From the cell containing the given text, extract its center point as [x, y] coordinate. 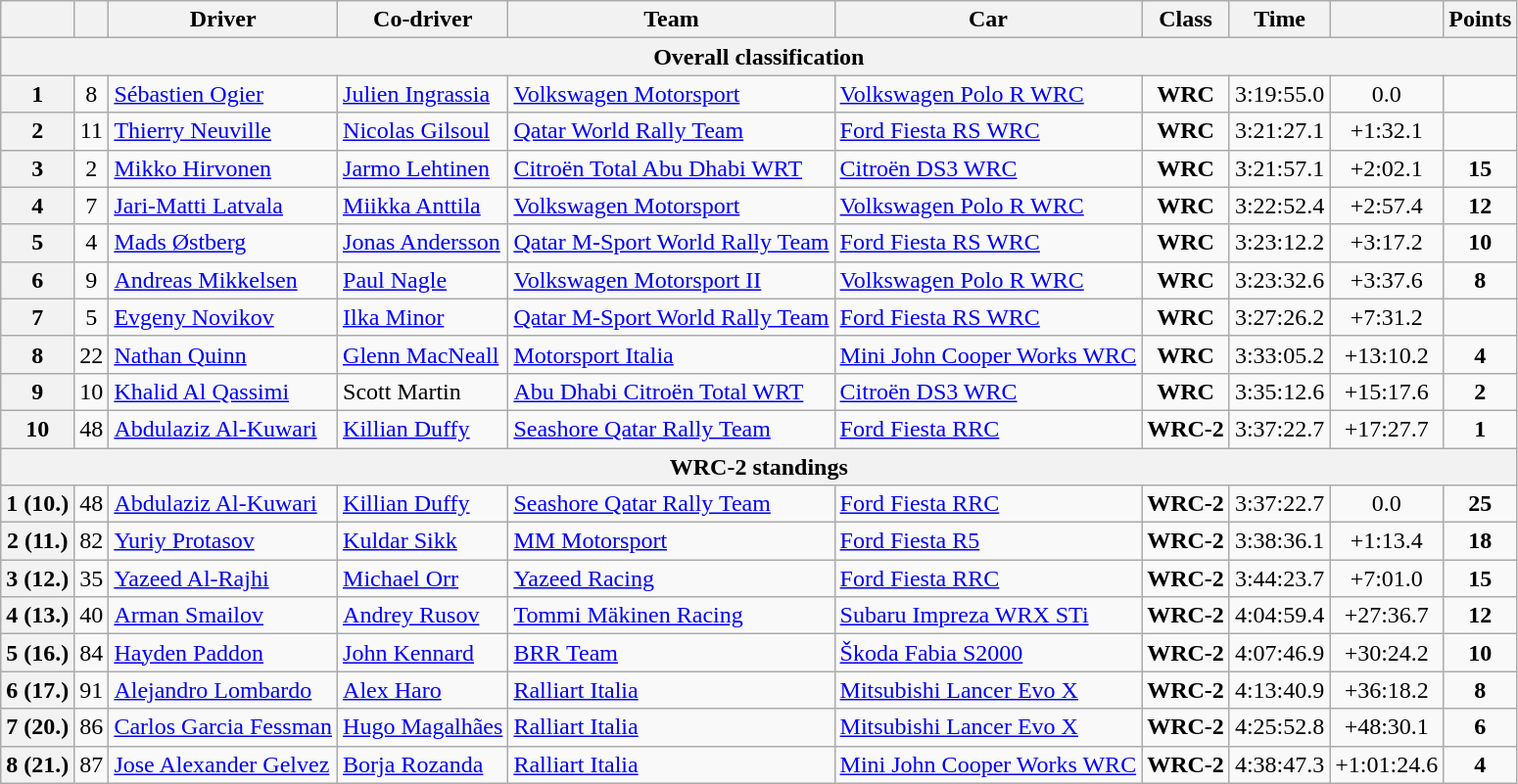
Hugo Magalhães [423, 727]
3:19:55.0 [1279, 94]
+2:02.1 [1387, 168]
Thierry Neuville [223, 131]
+36:18.2 [1387, 690]
Alejandro Lombardo [223, 690]
Jonas Andersson [423, 243]
John Kennard [423, 653]
8 (21.) [37, 764]
+7:31.2 [1387, 317]
Volkswagen Motorsport II [672, 280]
Jarmo Lehtinen [423, 168]
+30:24.2 [1387, 653]
2 (11.) [37, 541]
Carlos Garcia Fessman [223, 727]
Qatar World Rally Team [672, 131]
Paul Nagle [423, 280]
Yuriy Protasov [223, 541]
Overall classification [759, 57]
1 (10.) [37, 504]
Jari-Matti Latvala [223, 206]
+15:17.6 [1387, 392]
Car [988, 20]
Borja Rozanda [423, 764]
35 [92, 578]
3:23:32.6 [1279, 280]
Hayden Paddon [223, 653]
3:38:36.1 [1279, 541]
3:23:12.2 [1279, 243]
82 [92, 541]
Andrey Rusov [423, 616]
MM Motorsport [672, 541]
3:27:26.2 [1279, 317]
22 [92, 354]
3:33:05.2 [1279, 354]
Sébastien Ogier [223, 94]
+1:13.4 [1387, 541]
Team [672, 20]
+17:27.7 [1387, 429]
Kuldar Sikk [423, 541]
91 [92, 690]
Mikko Hirvonen [223, 168]
WRC-2 standings [759, 467]
Jose Alexander Gelvez [223, 764]
Ford Fiesta R5 [988, 541]
Yazeed Al-Rajhi [223, 578]
Tommi Mäkinen Racing [672, 616]
Nicolas Gilsoul [423, 131]
87 [92, 764]
+2:57.4 [1387, 206]
Driver [223, 20]
Arman Smailov [223, 616]
4 (13.) [37, 616]
Abu Dhabi Citroën Total WRT [672, 392]
+27:36.7 [1387, 616]
Evgeny Novikov [223, 317]
5 (16.) [37, 653]
Points [1481, 20]
3:22:52.4 [1279, 206]
Andreas Mikkelsen [223, 280]
7 (20.) [37, 727]
3:21:27.1 [1279, 131]
Ilka Minor [423, 317]
Alex Haro [423, 690]
+3:17.2 [1387, 243]
4:07:46.9 [1279, 653]
40 [92, 616]
Motorsport Italia [672, 354]
Miikka Anttila [423, 206]
6 (17.) [37, 690]
4:13:40.9 [1279, 690]
+7:01.0 [1387, 578]
18 [1481, 541]
Yazeed Racing [672, 578]
86 [92, 727]
3:35:12.6 [1279, 392]
Michael Orr [423, 578]
3 [37, 168]
4:04:59.4 [1279, 616]
Glenn MacNeall [423, 354]
Nathan Quinn [223, 354]
Škoda Fabia S2000 [988, 653]
+1:32.1 [1387, 131]
Citroën Total Abu Dhabi WRT [672, 168]
3 (12.) [37, 578]
3:44:23.7 [1279, 578]
Co-driver [423, 20]
BRR Team [672, 653]
Khalid Al Qassimi [223, 392]
3:21:57.1 [1279, 168]
+48:30.1 [1387, 727]
4:25:52.8 [1279, 727]
Julien Ingrassia [423, 94]
+13:10.2 [1387, 354]
Time [1279, 20]
Mads Østberg [223, 243]
11 [92, 131]
4:38:47.3 [1279, 764]
84 [92, 653]
+1:01:24.6 [1387, 764]
+3:37.6 [1387, 280]
Subaru Impreza WRX STi [988, 616]
25 [1481, 504]
Scott Martin [423, 392]
Class [1186, 20]
